For the text-containing cell, return its midpoint in (x, y) coordinate format. 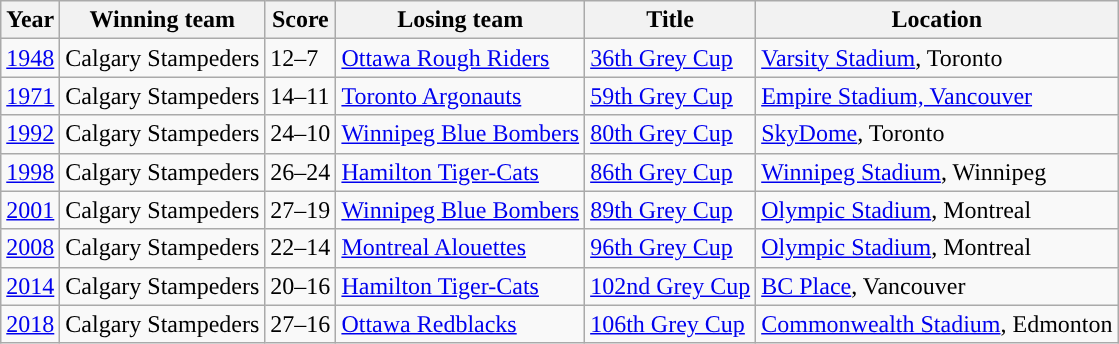
26–24 (300, 172)
Losing team (460, 20)
1992 (30, 134)
2018 (30, 324)
SkyDome, Toronto (937, 134)
Year (30, 20)
36th Grey Cup (670, 58)
BC Place, Vancouver (937, 286)
12–7 (300, 58)
86th Grey Cup (670, 172)
96th Grey Cup (670, 248)
1948 (30, 58)
1998 (30, 172)
2008 (30, 248)
14–11 (300, 96)
24–10 (300, 134)
27–16 (300, 324)
27–19 (300, 210)
Location (937, 20)
22–14 (300, 248)
Empire Stadium, Vancouver (937, 96)
Montreal Alouettes (460, 248)
Title (670, 20)
Winnipeg Stadium, Winnipeg (937, 172)
Score (300, 20)
102nd Grey Cup (670, 286)
Winning team (162, 20)
Toronto Argonauts (460, 96)
106th Grey Cup (670, 324)
Ottawa Redblacks (460, 324)
Varsity Stadium, Toronto (937, 58)
Ottawa Rough Riders (460, 58)
89th Grey Cup (670, 210)
Commonwealth Stadium, Edmonton (937, 324)
80th Grey Cup (670, 134)
1971 (30, 96)
2001 (30, 210)
2014 (30, 286)
20–16 (300, 286)
59th Grey Cup (670, 96)
